Return the (x, y) coordinate for the center point of the cell that contains the specified text.  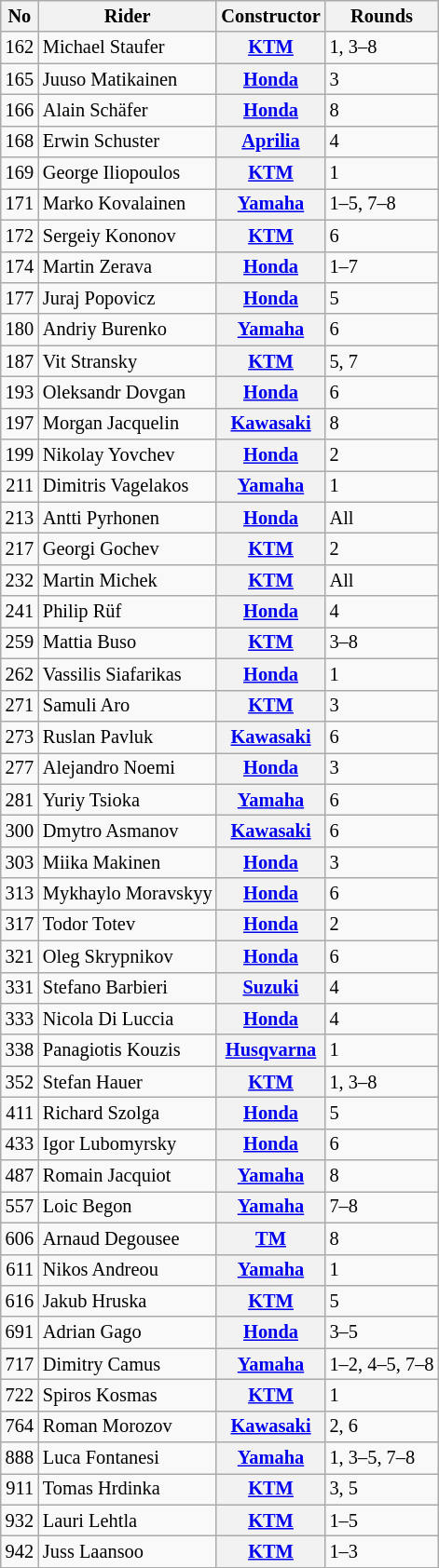
Dimitris Vagelakos (127, 486)
352 (20, 1082)
Nicola Di Luccia (127, 1019)
Loic Begon (127, 1207)
Aprilia (270, 142)
262 (20, 674)
888 (20, 1458)
241 (20, 612)
Vit Stransky (127, 361)
Martin Zerava (127, 267)
411 (20, 1113)
George Iliopoulos (127, 173)
611 (20, 1270)
303 (20, 862)
232 (20, 580)
1–2, 4–5, 7–8 (382, 1364)
764 (20, 1426)
Samuli Aro (127, 706)
Marko Kovalainen (127, 204)
Igor Lubomyrsky (127, 1144)
Yuriy Tsioka (127, 800)
Nikolay Yovchev (127, 455)
Antti Pyrhonen (127, 518)
932 (20, 1521)
213 (20, 518)
217 (20, 548)
211 (20, 486)
321 (20, 956)
Dimitry Camus (127, 1364)
Mattia Buso (127, 642)
273 (20, 737)
616 (20, 1301)
Lauri Lehtla (127, 1521)
259 (20, 642)
300 (20, 831)
3, 5 (382, 1489)
Panagiotis Kouzis (127, 1050)
Romain Jacquiot (127, 1176)
Roman Morozov (127, 1426)
165 (20, 79)
Dmytro Asmanov (127, 831)
Oleg Skrypnikov (127, 956)
Constructor (270, 16)
Stefan Hauer (127, 1082)
Adrian Gago (127, 1332)
487 (20, 1176)
911 (20, 1489)
691 (20, 1332)
Nikos Andreou (127, 1270)
177 (20, 298)
180 (20, 330)
169 (20, 173)
Husqvarna (270, 1050)
333 (20, 1019)
197 (20, 424)
1–7 (382, 267)
187 (20, 361)
3–8 (382, 642)
Miika Makinen (127, 862)
Philip Rüf (127, 612)
271 (20, 706)
317 (20, 925)
Erwin Schuster (127, 142)
Martin Michek (127, 580)
606 (20, 1238)
Sergeiy Kononov (127, 236)
171 (20, 204)
277 (20, 768)
Juraj Popovicz (127, 298)
Morgan Jacquelin (127, 424)
Spiros Kosmas (127, 1395)
942 (20, 1552)
Todor Totev (127, 925)
Andriy Burenko (127, 330)
Rounds (382, 16)
1–5, 7–8 (382, 204)
No (20, 16)
Tomas Hrdinka (127, 1489)
Georgi Gochev (127, 548)
Juuso Matikainen (127, 79)
7–8 (382, 1207)
Vassilis Siafarikas (127, 674)
Stefano Barbieri (127, 988)
162 (20, 47)
Ruslan Pavluk (127, 737)
Richard Szolga (127, 1113)
Alain Schäfer (127, 110)
722 (20, 1395)
281 (20, 800)
717 (20, 1364)
557 (20, 1207)
166 (20, 110)
174 (20, 267)
1, 3–5, 7–8 (382, 1458)
5, 7 (382, 361)
193 (20, 392)
Suzuki (270, 988)
Mykhaylo Moravskyy (127, 894)
331 (20, 988)
2, 6 (382, 1426)
Luca Fontanesi (127, 1458)
172 (20, 236)
433 (20, 1144)
Alejandro Noemi (127, 768)
168 (20, 142)
3–5 (382, 1332)
TM (270, 1238)
1–3 (382, 1552)
Michael Staufer (127, 47)
Rider (127, 16)
338 (20, 1050)
Juss Laansoo (127, 1552)
Jakub Hruska (127, 1301)
313 (20, 894)
1–5 (382, 1521)
Arnaud Degousee (127, 1238)
199 (20, 455)
Oleksandr Dovgan (127, 392)
